Scan for the cell matching the given text and deliver its (x, y) coordinate at center. 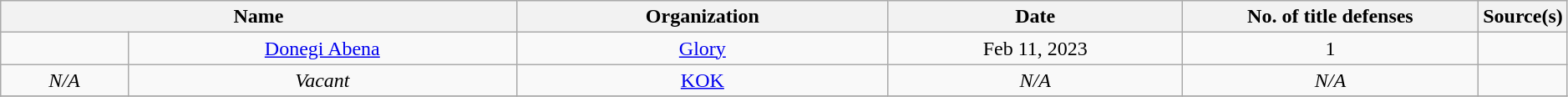
Date (1035, 17)
KOK (702, 80)
Glory (702, 48)
Feb 11, 2023 (1035, 48)
Vacant (322, 80)
Name (259, 17)
Donegi Abena (322, 48)
Source(s) (1524, 17)
Organization (702, 17)
1 (1330, 48)
No. of title defenses (1330, 17)
